Locate the cell with the specified text and output its (x, y) center coordinate. 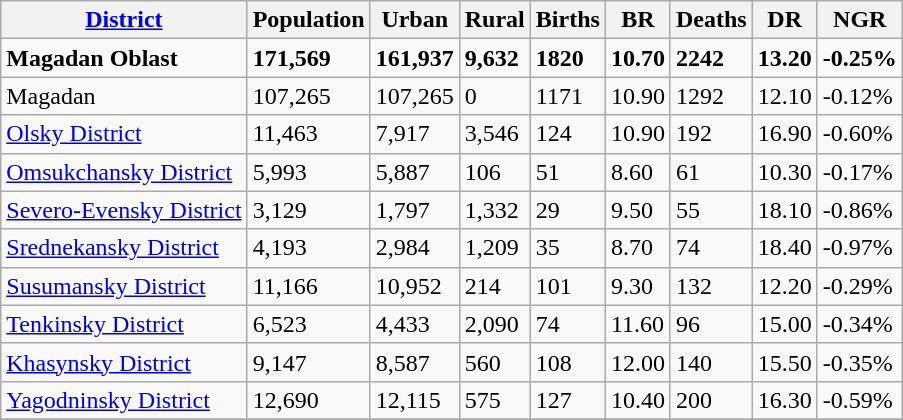
-0.97% (860, 248)
12.20 (784, 286)
11,463 (308, 134)
-0.29% (860, 286)
560 (494, 362)
Khasynsky District (124, 362)
171,569 (308, 58)
575 (494, 400)
192 (711, 134)
1292 (711, 96)
15.00 (784, 324)
-0.60% (860, 134)
12,115 (414, 400)
127 (568, 400)
1,209 (494, 248)
16.90 (784, 134)
29 (568, 210)
214 (494, 286)
18.10 (784, 210)
3,129 (308, 210)
5,887 (414, 172)
Severo-Evensky District (124, 210)
8.70 (638, 248)
161,937 (414, 58)
10.40 (638, 400)
101 (568, 286)
-0.17% (860, 172)
11,166 (308, 286)
Urban (414, 20)
3,546 (494, 134)
140 (711, 362)
35 (568, 248)
10.30 (784, 172)
9.30 (638, 286)
5,993 (308, 172)
9.50 (638, 210)
9,632 (494, 58)
12.00 (638, 362)
Magadan Oblast (124, 58)
Srednekansky District (124, 248)
15.50 (784, 362)
-0.86% (860, 210)
51 (568, 172)
1820 (568, 58)
61 (711, 172)
NGR (860, 20)
2,984 (414, 248)
Susumansky District (124, 286)
2,090 (494, 324)
106 (494, 172)
4,433 (414, 324)
Population (308, 20)
-0.25% (860, 58)
9,147 (308, 362)
16.30 (784, 400)
Omsukchansky District (124, 172)
DR (784, 20)
Olsky District (124, 134)
-0.35% (860, 362)
10.70 (638, 58)
2242 (711, 58)
Deaths (711, 20)
6,523 (308, 324)
18.40 (784, 248)
BR (638, 20)
13.20 (784, 58)
Rural (494, 20)
12,690 (308, 400)
-0.59% (860, 400)
12.10 (784, 96)
Magadan (124, 96)
1,332 (494, 210)
Tenkinsky District (124, 324)
96 (711, 324)
1171 (568, 96)
0 (494, 96)
1,797 (414, 210)
District (124, 20)
8.60 (638, 172)
11.60 (638, 324)
Yagodninsky District (124, 400)
7,917 (414, 134)
Births (568, 20)
124 (568, 134)
132 (711, 286)
4,193 (308, 248)
-0.34% (860, 324)
8,587 (414, 362)
200 (711, 400)
10,952 (414, 286)
108 (568, 362)
55 (711, 210)
-0.12% (860, 96)
